Determine the (x, y) coordinate at the center of the cell enclosing the given text.  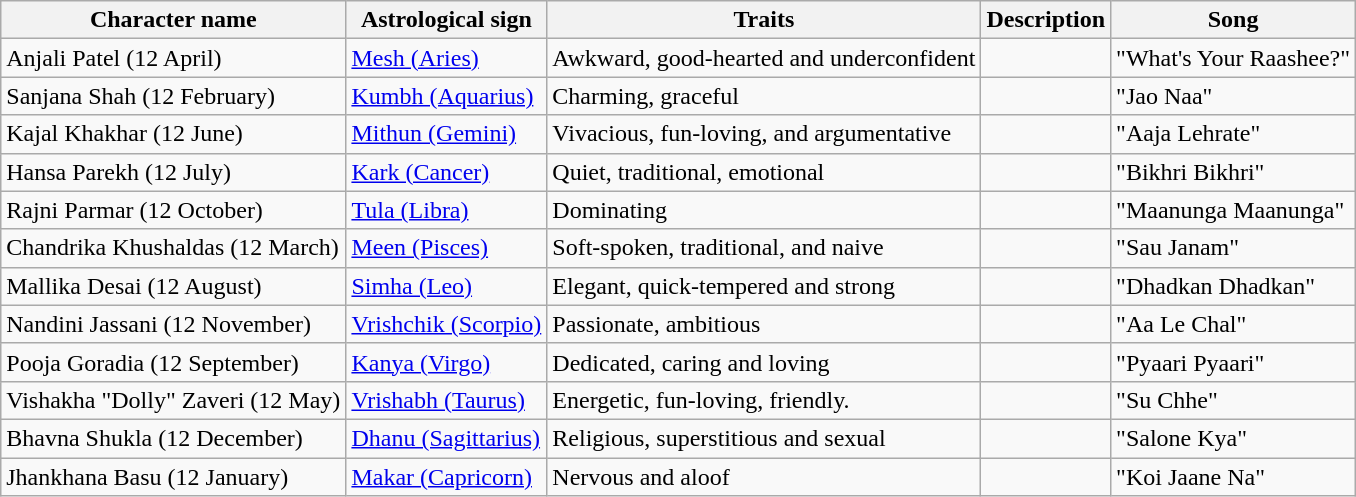
Character name (174, 20)
Religious, superstitious and sexual (764, 438)
Passionate, ambitious (764, 324)
"Bikhri Bikhri" (1234, 172)
Mesh (Aries) (446, 58)
Nervous and aloof (764, 477)
"Pyaari Pyaari" (1234, 362)
Nandini Jassani (12 November) (174, 324)
"What's Your Raashee?" (1234, 58)
Kumbh (Aquarius) (446, 96)
Bhavna Shukla (12 December) (174, 438)
Pooja Goradia (12 September) (174, 362)
Kajal Khakhar (12 June) (174, 134)
"Dhadkan Dhadkan" (1234, 286)
"Aaja Lehrate" (1234, 134)
Elegant, quick-tempered and strong (764, 286)
Kark (Cancer) (446, 172)
Vishakha "Dolly" Zaveri (12 May) (174, 400)
Energetic, fun-loving, friendly. (764, 400)
Vrishabh (Taurus) (446, 400)
Makar (Capricorn) (446, 477)
Anjali Patel (12 April) (174, 58)
"Su Chhe" (1234, 400)
Mallika Desai (12 August) (174, 286)
Dhanu (Sagittarius) (446, 438)
Song (1234, 20)
Awkward, good-hearted and underconfident (764, 58)
"Sau Janam" (1234, 248)
"Aa Le Chal" (1234, 324)
Rajni Parmar (12 October) (174, 210)
Vivacious, fun-loving, and argumentative (764, 134)
Meen (Pisces) (446, 248)
Jhankhana Basu (12 January) (174, 477)
"Maanunga Maanunga" (1234, 210)
Mithun (Gemini) (446, 134)
Tula (Libra) (446, 210)
Simha (Leo) (446, 286)
Astrological sign (446, 20)
Traits (764, 20)
Hansa Parekh (12 July) (174, 172)
Sanjana Shah (12 February) (174, 96)
Quiet, traditional, emotional (764, 172)
Vrishchik (Scorpio) (446, 324)
"Koi Jaane Na" (1234, 477)
Soft-spoken, traditional, and naive (764, 248)
"Jao Naa" (1234, 96)
Dedicated, caring and loving (764, 362)
Description (1046, 20)
"Salone Kya" (1234, 438)
Charming, graceful (764, 96)
Dominating (764, 210)
Chandrika Khushaldas (12 March) (174, 248)
Kanya (Virgo) (446, 362)
